Find where the given text appears and provide that cell's center as (x, y) coordinate. 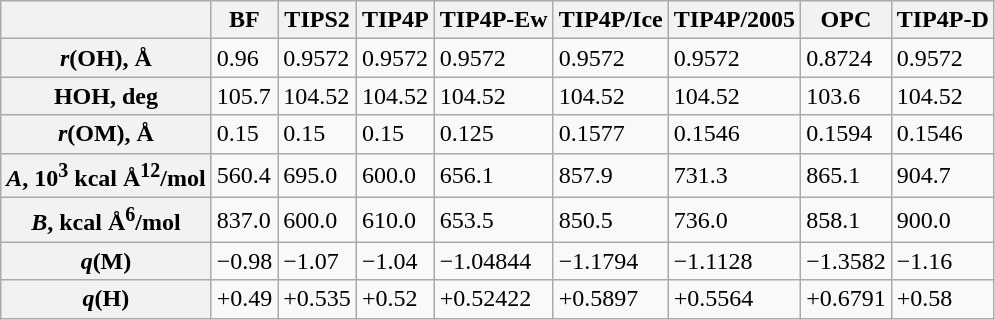
r(OM), Å (106, 134)
TIP4P-D (942, 20)
+0.535 (318, 299)
q(M) (106, 261)
+0.52 (395, 299)
+0.5564 (734, 299)
0.125 (494, 134)
A, 103 kcal Å12/mol (106, 176)
857.9 (610, 176)
TIP4P (395, 20)
653.5 (494, 220)
TIP4P/Ice (610, 20)
+0.49 (244, 299)
BF (244, 20)
837.0 (244, 220)
850.5 (610, 220)
+0.58 (942, 299)
695.0 (318, 176)
−0.98 (244, 261)
−1.07 (318, 261)
0.8724 (846, 58)
TIP4P-Ew (494, 20)
−1.3582 (846, 261)
+0.52422 (494, 299)
−1.04 (395, 261)
731.3 (734, 176)
904.7 (942, 176)
610.0 (395, 220)
HOH, deg (106, 96)
+0.5897 (610, 299)
−1.1794 (610, 261)
−1.04844 (494, 261)
q(H) (106, 299)
900.0 (942, 220)
0.96 (244, 58)
858.1 (846, 220)
r(OH), Å (106, 58)
105.7 (244, 96)
865.1 (846, 176)
103.6 (846, 96)
+0.6791 (846, 299)
560.4 (244, 176)
656.1 (494, 176)
0.1594 (846, 134)
−1.1128 (734, 261)
TIPS2 (318, 20)
B, kcal Å6/mol (106, 220)
OPC (846, 20)
−1.16 (942, 261)
0.1577 (610, 134)
TIP4P/2005 (734, 20)
736.0 (734, 220)
